Find where the given text appears and provide that cell's center as [x, y] coordinate. 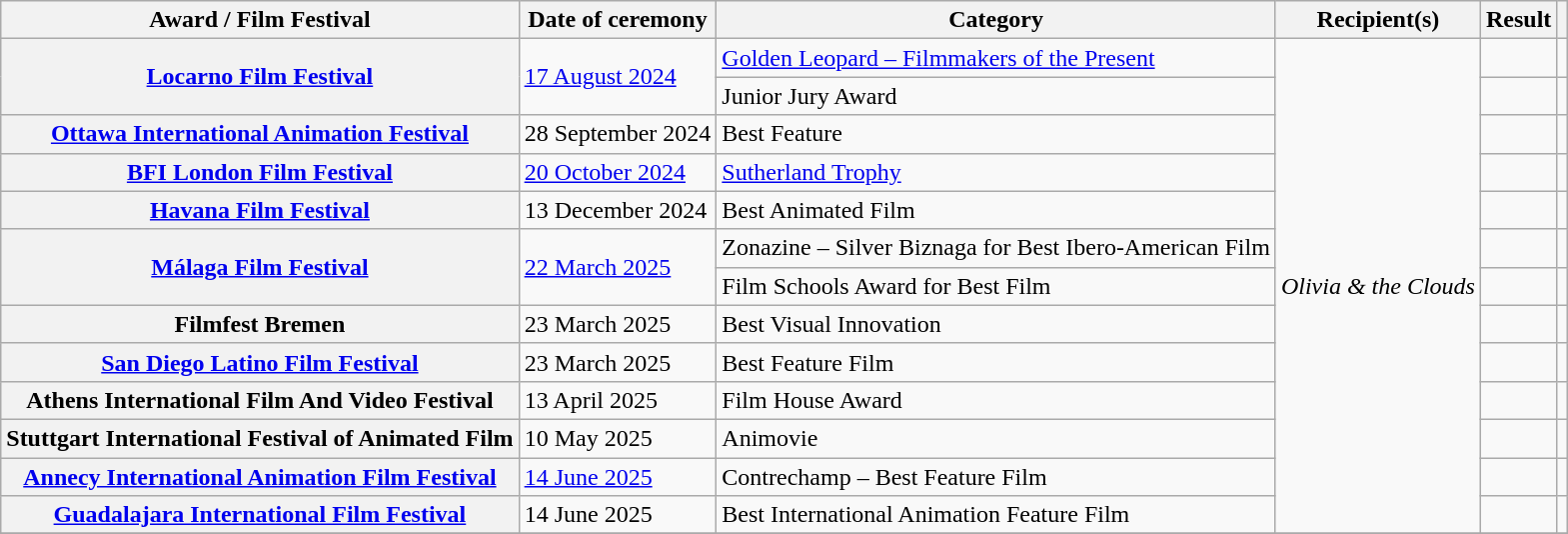
28 September 2024 [618, 134]
BFI London Film Festival [260, 172]
13 December 2024 [618, 210]
Contrechamp – Best Feature Film [996, 477]
San Diego Latino Film Festival [260, 362]
Animovie [996, 438]
Result [1518, 20]
Annecy International Animation Film Festival [260, 477]
22 March 2025 [618, 267]
Best Animated Film [996, 210]
Recipient(s) [1377, 20]
Málaga Film Festival [260, 267]
Best Visual Innovation [996, 324]
Havana Film Festival [260, 210]
Award / Film Festival [260, 20]
Stuttgart International Festival of Animated Film [260, 438]
Best Feature Film [996, 362]
13 April 2025 [618, 400]
Junior Jury Award [996, 96]
Filmfest Bremen [260, 324]
Film House Award [996, 400]
Golden Leopard – Filmmakers of the Present [996, 58]
Sutherland Trophy [996, 172]
Best International Animation Feature Film [996, 515]
Athens International Film And Video Festival [260, 400]
Locarno Film Festival [260, 77]
Category [996, 20]
20 October 2024 [618, 172]
Guadalajara International Film Festival [260, 515]
Date of ceremony [618, 20]
Film Schools Award for Best Film [996, 286]
10 May 2025 [618, 438]
Zonazine – Silver Biznaga for Best Ibero-American Film [996, 248]
17 August 2024 [618, 77]
Best Feature [996, 134]
Ottawa International Animation Festival [260, 134]
Olivia & the Clouds [1377, 286]
